Output the (X, Y) coordinate of the center of the cell containing the given text.  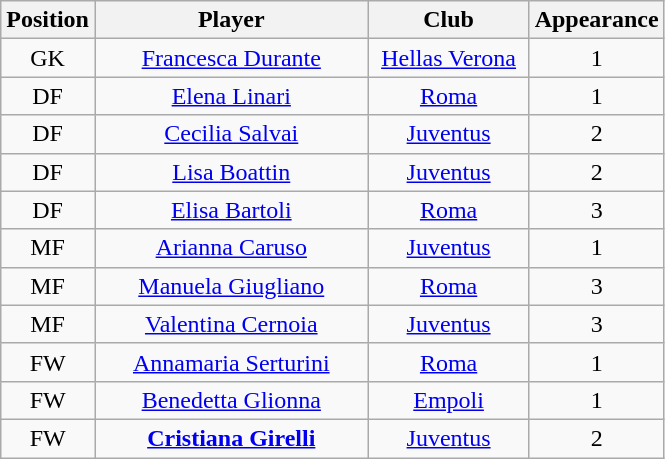
Empoli (448, 400)
Cecilia Salvai (231, 134)
Annamaria Serturini (231, 362)
Position (48, 20)
Arianna Caruso (231, 248)
Elena Linari (231, 96)
Benedetta Glionna (231, 400)
Appearance (596, 20)
Player (231, 20)
Valentina Cernoia (231, 324)
Manuela Giugliano (231, 286)
Lisa Boattin (231, 172)
Hellas Verona (448, 58)
Elisa Bartoli (231, 210)
Cristiana Girelli (231, 438)
GK (48, 58)
Club (448, 20)
Francesca Durante (231, 58)
